Find where the given text appears and provide that cell's center as (x, y) coordinate. 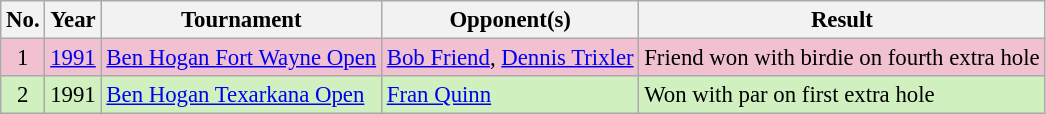
Won with par on first extra hole (842, 95)
Fran Quinn (510, 95)
Friend won with birdie on fourth extra hole (842, 58)
Bob Friend, Dennis Trixler (510, 58)
Ben Hogan Texarkana Open (241, 95)
Tournament (241, 20)
Opponent(s) (510, 20)
Result (842, 20)
1 (23, 58)
No. (23, 20)
2 (23, 95)
Year (73, 20)
Ben Hogan Fort Wayne Open (241, 58)
